Determine the [x, y] coordinate at the center of the cell enclosing the given text.  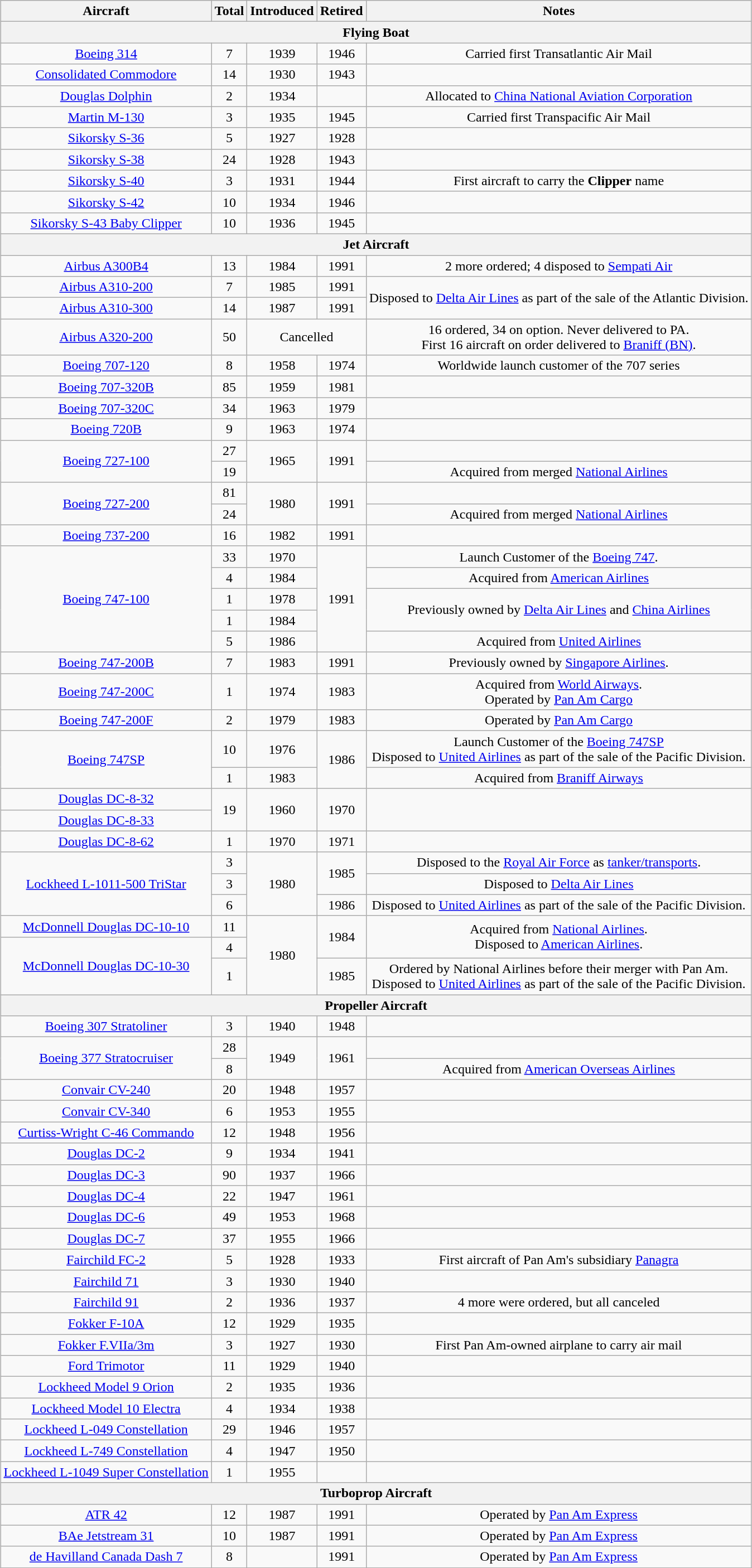
Operated by Pan Am Cargo [559, 720]
4 more were ordered, but all canceled [559, 1302]
1978 [282, 599]
Disposed to United Airlines as part of the sale of the Pacific Division. [559, 905]
Sikorsky S-36 [106, 138]
Boeing 747-200B [106, 663]
Acquired from Braniff Airways [559, 778]
34 [229, 408]
McDonnell Douglas DC-10-10 [106, 926]
Flying Boat [376, 32]
Douglas DC-4 [106, 1196]
1956 [341, 1133]
1941 [341, 1154]
16 [229, 535]
Acquired from World Airways.Operated by Pan Am Cargo [559, 691]
1981 [341, 387]
Douglas DC-8-33 [106, 820]
1933 [341, 1260]
Convair CV-340 [106, 1111]
Sikorsky S-42 [106, 202]
Carried first Transpacific Air Mail [559, 117]
1976 [282, 749]
Boeing 307 Stratoliner [106, 1027]
Douglas Dolphin [106, 96]
Introduced [282, 11]
Acquired from United Airlines [559, 642]
Lockheed L-049 Constellation [106, 1430]
Sikorsky S-38 [106, 159]
Boeing 707-120 [106, 366]
Consolidated Commodore [106, 75]
2 more ordered; 4 disposed to Sempati Air [559, 266]
Curtiss-Wright C-46 Commando [106, 1133]
1939 [282, 54]
ATR 42 [106, 1514]
Douglas DC-8-32 [106, 799]
Aircraft [106, 11]
Previously owned by Delta Air Lines and China Airlines [559, 609]
Allocated to China National Aviation Corporation [559, 96]
Lockheed Model 10 Electra [106, 1409]
1960 [282, 810]
1965 [282, 461]
28 [229, 1048]
29 [229, 1430]
Boeing 727-100 [106, 461]
Fairchild 91 [106, 1302]
Lockheed L-749 Constellation [106, 1451]
22 [229, 1196]
33 [229, 556]
Boeing 747-100 [106, 599]
Worldwide launch customer of the 707 series [559, 366]
90 [229, 1175]
Sikorsky S-43 Baby Clipper [106, 223]
37 [229, 1238]
Boeing 747-200F [106, 720]
Disposed to Delta Air Lines [559, 884]
27 [229, 451]
Douglas DC-2 [106, 1154]
First Pan Am-owned airplane to carry air mail [559, 1344]
1968 [341, 1217]
Boeing 720B [106, 429]
Launch Customer of the Boeing 747SPDisposed to United Airlines as part of the sale of the Pacific Division. [559, 749]
Boeing 747SP [106, 759]
50 [229, 337]
16 ordered, 34 on option. Never delivered to PA.First 16 aircraft on order delivered to Braniff (BN). [559, 337]
Airbus A310-200 [106, 287]
de Havilland Canada Dash 7 [106, 1557]
1982 [282, 535]
Boeing 747-200C [106, 691]
Previously owned by Singapore Airlines. [559, 663]
49 [229, 1217]
1949 [282, 1058]
Carried first Transatlantic Air Mail [559, 54]
Airbus A320-200 [106, 337]
Lockheed Model 9 Orion [106, 1387]
Douglas DC-6 [106, 1217]
1959 [282, 387]
Boeing 707-320C [106, 408]
1938 [341, 1409]
Propeller Aircraft [376, 1005]
Jet Aircraft [376, 244]
Total [229, 11]
1950 [341, 1451]
85 [229, 387]
First aircraft to carry the Clipper name [559, 181]
1931 [282, 181]
First aircraft of Pan Am's subsidiary Panagra [559, 1260]
McDonnell Douglas DC-10-30 [106, 966]
Boeing 737-200 [106, 535]
Turboprop Aircraft [376, 1493]
Ordered by National Airlines before their merger with Pan Am.Disposed to United Airlines as part of the sale of the Pacific Division. [559, 976]
1971 [341, 841]
Lockheed L-1049 Super Constellation [106, 1472]
Boeing 727-200 [106, 504]
Lockheed L-1011-500 TriStar [106, 884]
81 [229, 493]
Notes [559, 11]
Acquired from American Overseas Airlines [559, 1069]
1958 [282, 366]
Convair CV-240 [106, 1090]
Launch Customer of the Boeing 747. [559, 556]
Fokker F-10A [106, 1323]
20 [229, 1090]
Fairchild 71 [106, 1281]
1944 [341, 181]
Boeing 314 [106, 54]
Boeing 707-320B [106, 387]
Douglas DC-3 [106, 1175]
Fairchild FC-2 [106, 1260]
Douglas DC-8-62 [106, 841]
13 [229, 266]
Sikorsky S-40 [106, 181]
Martin M-130 [106, 117]
Ford Trimotor [106, 1366]
Airbus A300B4 [106, 266]
Cancelled [307, 337]
Retired [341, 11]
Disposed to the Royal Air Force as tanker/transports. [559, 863]
Acquired from American Airlines [559, 578]
Douglas DC-7 [106, 1238]
Fokker F.VIIa/3m [106, 1344]
Disposed to Delta Air Lines as part of the sale of the Atlantic Division. [559, 298]
Boeing 377 Stratocruiser [106, 1058]
Acquired from National Airlines.Disposed to American Airlines. [559, 937]
BAe Jetstream 31 [106, 1536]
Airbus A310-300 [106, 308]
